Return the [x, y] coordinate for the center point of the cell that contains the specified text.  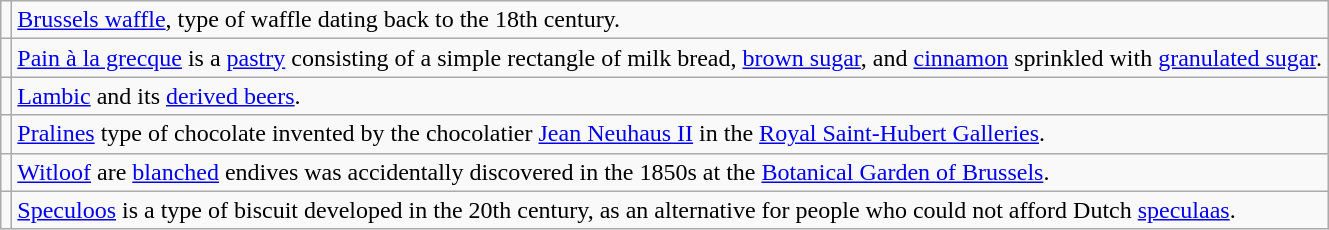
Brussels waffle, type of waffle dating back to the 18th century. [670, 20]
Pralines type of chocolate invented by the chocolatier Jean Neuhaus II in the Royal Saint-Hubert Galleries. [670, 134]
Witloof are blanched endives was accidentally discovered in the 1850s at the Botanical Garden of Brussels. [670, 172]
Lambic and its derived beers. [670, 96]
Speculoos is a type of biscuit developed in the 20th century, as an alternative for people who could not afford Dutch speculaas. [670, 210]
Pain à la grecque is a pastry consisting of a simple rectangle of milk bread, brown sugar, and cinnamon sprinkled with granulated sugar. [670, 58]
